Detect which cell encompasses the target text, then output its (x, y) center coordinate. 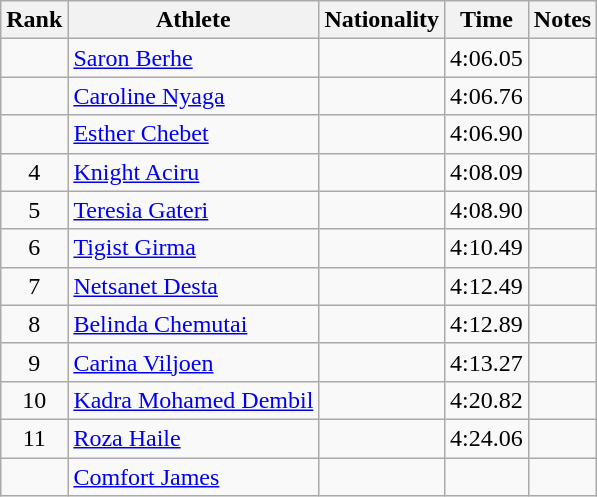
Notes (562, 20)
4:24.06 (487, 438)
Rank (34, 20)
Esther Chebet (194, 134)
5 (34, 210)
Kadra Mohamed Dembil (194, 400)
Caroline Nyaga (194, 96)
4:06.90 (487, 134)
4:10.49 (487, 248)
Knight Aciru (194, 172)
Time (487, 20)
Roza Haile (194, 438)
4:13.27 (487, 362)
Belinda Chemutai (194, 324)
10 (34, 400)
11 (34, 438)
9 (34, 362)
Nationality (382, 20)
4 (34, 172)
4:12.89 (487, 324)
Athlete (194, 20)
4:08.09 (487, 172)
4:12.49 (487, 286)
Carina Viljoen (194, 362)
4:06.76 (487, 96)
8 (34, 324)
7 (34, 286)
Teresia Gateri (194, 210)
4:20.82 (487, 400)
Netsanet Desta (194, 286)
Comfort James (194, 477)
6 (34, 248)
Tigist Girma (194, 248)
4:08.90 (487, 210)
4:06.05 (487, 58)
Saron Berhe (194, 58)
